Scan for the cell matching the given text and deliver its [X, Y] coordinate at center. 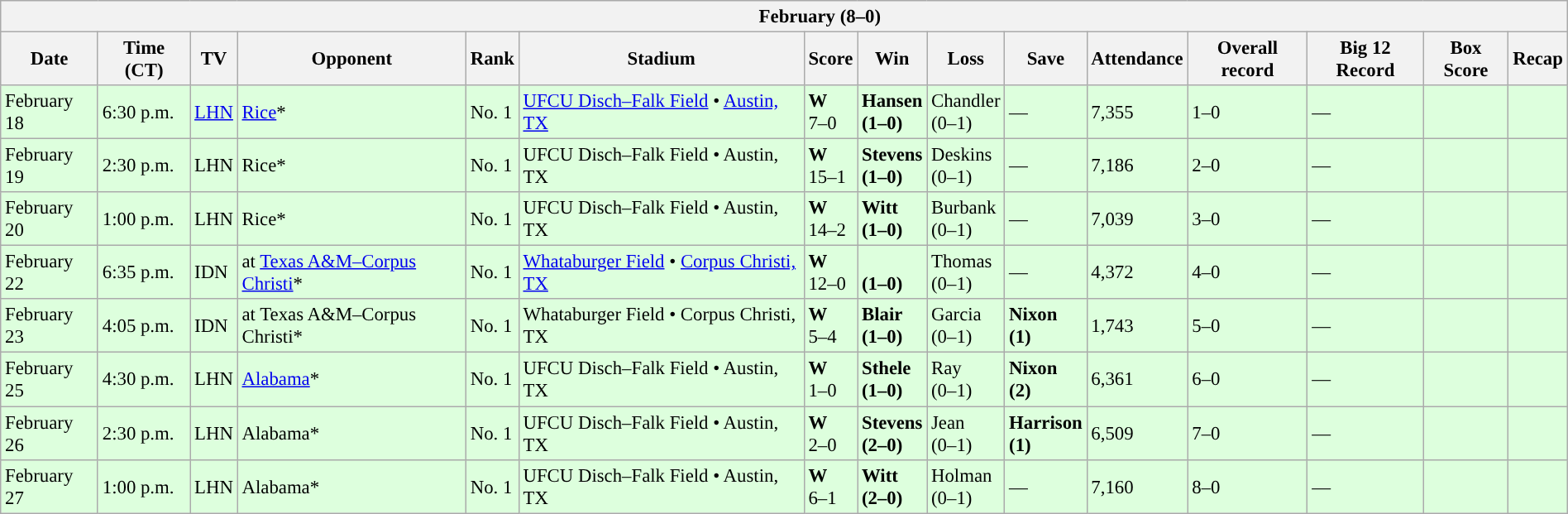
6,509 [1137, 432]
Ray(0–1) [966, 379]
Recap [1538, 58]
Holman(0–1) [966, 487]
Loss [966, 58]
6–0 [1247, 379]
February 26 [50, 432]
February 27 [50, 487]
6,361 [1137, 379]
7–0 [1247, 432]
W5–4 [830, 326]
February 20 [50, 219]
4,372 [1137, 273]
W6–1 [830, 487]
February (8–0) [784, 17]
February 19 [50, 166]
February 22 [50, 273]
Stevens(1–0) [892, 166]
Burbank(0–1) [966, 219]
4–0 [1247, 273]
6:35 p.m. [144, 273]
Sthele(1–0) [892, 379]
3–0 [1247, 219]
W15–1 [830, 166]
Blair(1–0) [892, 326]
Stadium [662, 58]
7,355 [1137, 113]
Garcia(0–1) [966, 326]
Jean(0–1) [966, 432]
2–0 [1247, 166]
4:05 p.m. [144, 326]
Score [830, 58]
Witt(1–0) [892, 219]
Rank [492, 58]
Chandler(0–1) [966, 113]
Harrison(1) [1045, 432]
7,039 [1137, 219]
W12–0 [830, 273]
TV [213, 58]
W14–2 [830, 219]
Stevens(2–0) [892, 432]
Save [1045, 58]
8–0 [1247, 487]
Time (CT) [144, 58]
February 25 [50, 379]
W7–0 [830, 113]
February 18 [50, 113]
Big 12 Record [1365, 58]
1–0 [1247, 113]
Thomas(0–1) [966, 273]
Win [892, 58]
7,160 [1137, 487]
Nixon(2) [1045, 379]
Overall record [1247, 58]
4:30 p.m. [144, 379]
5–0 [1247, 326]
Witt(2–0) [892, 487]
(1–0) [892, 273]
1,743 [1137, 326]
W1–0 [830, 379]
W2–0 [830, 432]
Attendance [1137, 58]
Opponent [351, 58]
Date [50, 58]
6:30 p.m. [144, 113]
Nixon(1) [1045, 326]
Hansen(1–0) [892, 113]
7,186 [1137, 166]
February 23 [50, 326]
Deskins(0–1) [966, 166]
Box Score [1465, 58]
